Search for the cell housing the specified text and yield its (X, Y) center coordinate. 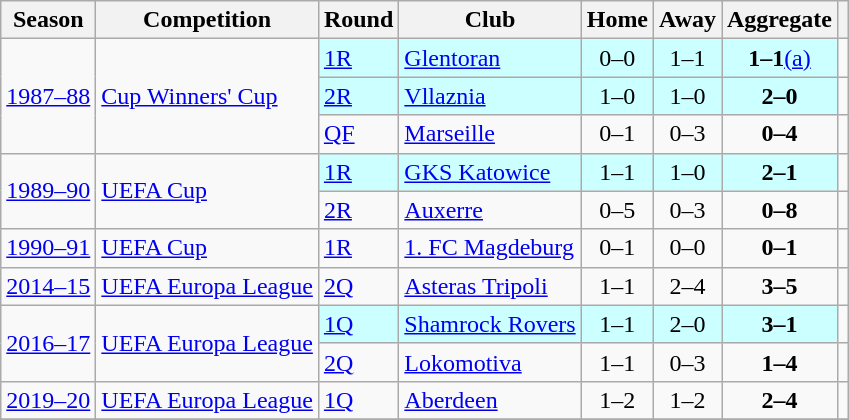
Round (358, 20)
1990–91 (48, 248)
Aggregate (780, 20)
Season (48, 20)
0–5 (617, 210)
1987–88 (48, 96)
Aberdeen (490, 400)
Home (617, 20)
GKS Katowice (490, 172)
3–5 (780, 286)
2019–20 (48, 400)
Auxerre (490, 210)
1. FC Magdeburg (490, 248)
2016–17 (48, 343)
1989–90 (48, 191)
0–8 (780, 210)
Glentoran (490, 58)
QF (358, 134)
Vllaznia (490, 96)
Lokomotiva (490, 362)
Away (688, 20)
1–4 (780, 362)
Cup Winners' Cup (208, 96)
0–4 (780, 134)
2–1 (780, 172)
Shamrock Rovers (490, 324)
Marseille (490, 134)
2014–15 (48, 286)
Club (490, 20)
Asteras Tripoli (490, 286)
Competition (208, 20)
3–1 (780, 324)
1–1(a) (780, 58)
